Output the [X, Y] coordinate of the center of the cell containing the given text.  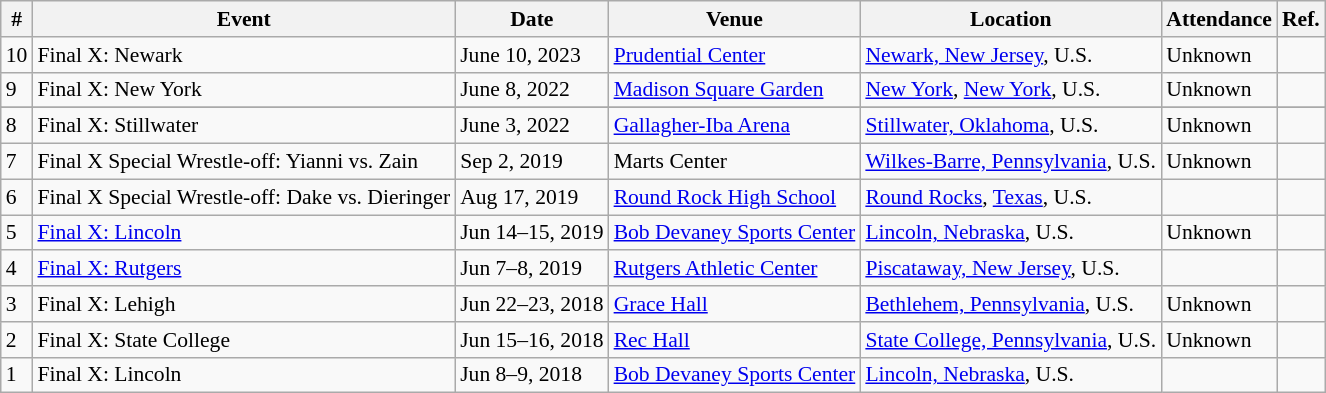
June 3, 2022 [532, 126]
Final X: Lehigh [244, 304]
Round Rock High School [735, 197]
Final X: State College [244, 340]
Grace Hall [735, 304]
Sep 2, 2019 [532, 162]
9 [17, 90]
Final X Special Wrestle-off: Dake vs. Dieringer [244, 197]
Jun 14–15, 2019 [532, 233]
4 [17, 269]
Prudential Center [735, 55]
10 [17, 55]
New York, New York, U.S. [1010, 90]
Event [244, 19]
Jun 8–9, 2018 [532, 375]
Gallagher-Iba Arena [735, 126]
Stillwater, Oklahoma, U.S. [1010, 126]
Aug 17, 2019 [532, 197]
8 [17, 126]
Rec Hall [735, 340]
Rutgers Athletic Center [735, 269]
6 [17, 197]
Madison Square Garden [735, 90]
Attendance [1219, 19]
Final X Special Wrestle-off: Yianni vs. Zain [244, 162]
June 10, 2023 [532, 55]
Final X: Rutgers [244, 269]
Final X: New York [244, 90]
# [17, 19]
Jun 22–23, 2018 [532, 304]
Venue [735, 19]
Jun 15–16, 2018 [532, 340]
2 [17, 340]
3 [17, 304]
Location [1010, 19]
Wilkes-Barre, Pennsylvania, U.S. [1010, 162]
Final X: Newark [244, 55]
Marts Center [735, 162]
1 [17, 375]
7 [17, 162]
Date [532, 19]
Piscataway, New Jersey, U.S. [1010, 269]
Final X: Stillwater [244, 126]
Jun 7–8, 2019 [532, 269]
Bethlehem, Pennsylvania, U.S. [1010, 304]
Ref. [1301, 19]
State College, Pennsylvania, U.S. [1010, 340]
June 8, 2022 [532, 90]
Round Rocks, Texas, U.S. [1010, 197]
Newark, New Jersey, U.S. [1010, 55]
5 [17, 233]
